Identify which cell holds the provided text, then report its (x, y) central coordinate. 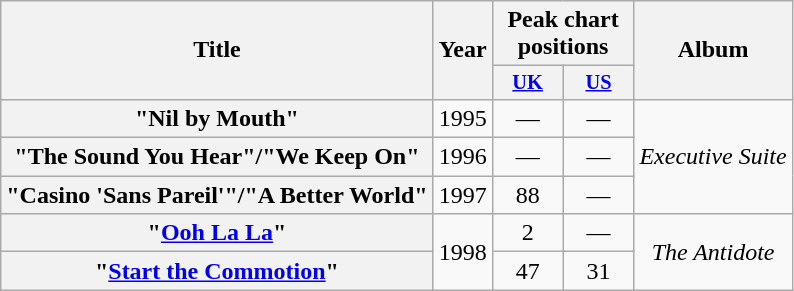
Title (217, 50)
1998 (462, 252)
1995 (462, 118)
2 (528, 233)
"Nil by Mouth" (217, 118)
UK (528, 83)
1996 (462, 157)
Executive Suite (713, 156)
"Casino 'Sans Pareil'"/"A Better World" (217, 195)
31 (598, 271)
"The Sound You Hear"/"We Keep On" (217, 157)
88 (528, 195)
1997 (462, 195)
The Antidote (713, 252)
Peak chart positions (563, 34)
"Start the Commotion" (217, 271)
"Ooh La La" (217, 233)
Year (462, 50)
47 (528, 271)
US (598, 83)
Album (713, 50)
